Extract the [X, Y] coordinate from the center of the cell holding the provided text.  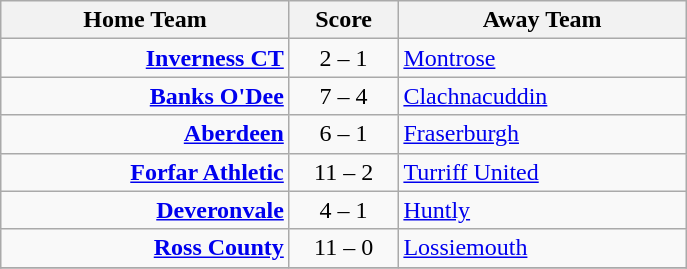
Montrose [542, 58]
Home Team [146, 20]
Banks O'Dee [146, 96]
Huntly [542, 210]
Away Team [542, 20]
Clachnacuddin [542, 96]
Lossiemouth [542, 248]
Ross County [146, 248]
Fraserburgh [542, 134]
Score [344, 20]
Forfar Athletic [146, 172]
Deveronvale [146, 210]
6 – 1 [344, 134]
11 – 2 [344, 172]
Inverness CT [146, 58]
2 – 1 [344, 58]
11 – 0 [344, 248]
Aberdeen [146, 134]
4 – 1 [344, 210]
Turriff United [542, 172]
7 – 4 [344, 96]
